Return [x, y] of the center of cell containing provided text 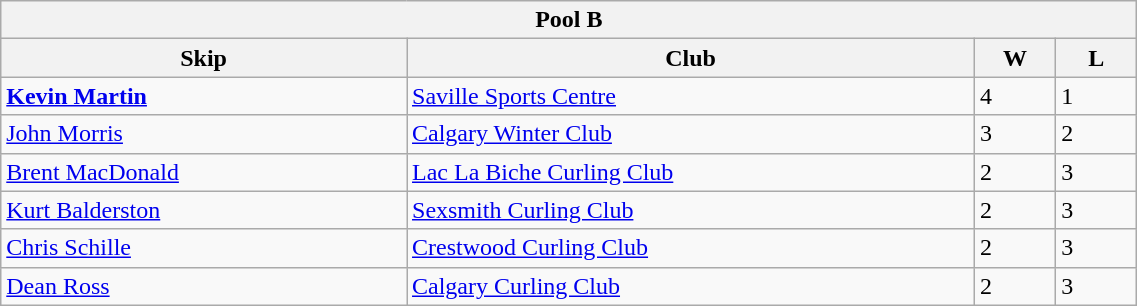
Calgary Curling Club [690, 286]
Kurt Balderston [204, 210]
John Morris [204, 134]
1 [1096, 96]
Pool B [569, 20]
Club [690, 58]
Skip [204, 58]
4 [1016, 96]
L [1096, 58]
Crestwood Curling Club [690, 248]
Dean Ross [204, 286]
Sexsmith Curling Club [690, 210]
Calgary Winter Club [690, 134]
Kevin Martin [204, 96]
Chris Schille [204, 248]
Saville Sports Centre [690, 96]
Brent MacDonald [204, 172]
W [1016, 58]
Lac La Biche Curling Club [690, 172]
